Identify which cell holds the provided text, then report its (x, y) central coordinate. 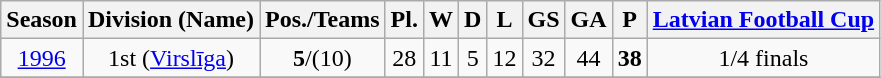
5/(10) (323, 58)
P (630, 20)
1/4 finals (763, 58)
5 (473, 58)
D (473, 20)
Latvian Football Cup (763, 20)
44 (588, 58)
1st (Virslīga) (170, 58)
GS (544, 20)
1996 (42, 58)
12 (504, 58)
38 (630, 58)
GA (588, 20)
28 (404, 58)
11 (440, 58)
Division (Name) (170, 20)
W (440, 20)
L (504, 20)
Pos./Teams (323, 20)
32 (544, 58)
Season (42, 20)
Pl. (404, 20)
